Pinpoint the cell where the given text exists, returning its (x, y) midpoint coordinate. 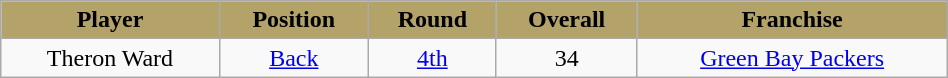
Round (432, 20)
Theron Ward (110, 58)
Position (294, 20)
Player (110, 20)
4th (432, 58)
Green Bay Packers (792, 58)
34 (566, 58)
Franchise (792, 20)
Back (294, 58)
Overall (566, 20)
